Return [X, Y] of the center of cell containing provided text 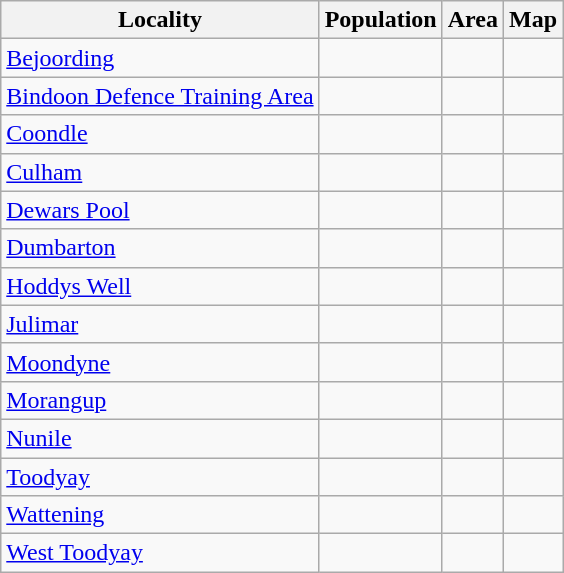
Moondyne [160, 362]
Toodyay [160, 477]
Morangup [160, 400]
Coondle [160, 134]
Culham [160, 172]
Bejoording [160, 58]
Dewars Pool [160, 210]
Dumbarton [160, 248]
Population [380, 20]
Bindoon Defence Training Area [160, 96]
Wattening [160, 515]
Nunile [160, 438]
West Toodyay [160, 553]
Locality [160, 20]
Julimar [160, 324]
Area [472, 20]
Hoddys Well [160, 286]
Map [532, 20]
